Scan for the cell matching the given text and deliver its (x, y) coordinate at center. 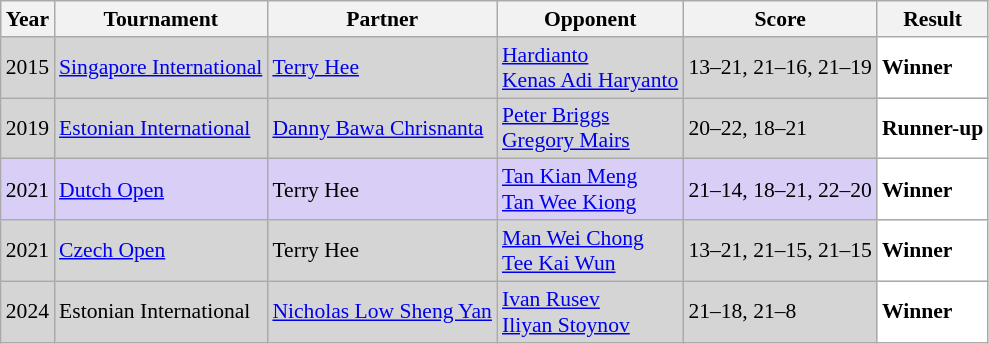
Danny Bawa Chrisnanta (382, 128)
2015 (28, 68)
2024 (28, 312)
21–18, 21–8 (780, 312)
Opponent (590, 19)
Man Wei Chong Tee Kai Wun (590, 250)
Singapore International (160, 68)
20–22, 18–21 (780, 128)
Runner-up (932, 128)
Hardianto Kenas Adi Haryanto (590, 68)
13–21, 21–15, 21–15 (780, 250)
13–21, 21–16, 21–19 (780, 68)
Dutch Open (160, 190)
Nicholas Low Sheng Yan (382, 312)
Tan Kian Meng Tan Wee Kiong (590, 190)
Year (28, 19)
2019 (28, 128)
Partner (382, 19)
Peter Briggs Gregory Mairs (590, 128)
Ivan Rusev Iliyan Stoynov (590, 312)
Score (780, 19)
Result (932, 19)
Tournament (160, 19)
21–14, 18–21, 22–20 (780, 190)
Czech Open (160, 250)
